Pinpoint the cell where the given text exists, returning its [x, y] midpoint coordinate. 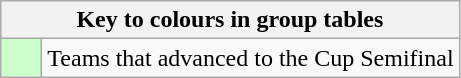
Teams that advanced to the Cup Semifinal [250, 58]
Key to colours in group tables [230, 20]
